Find where the given text appears and provide that cell's center as [x, y] coordinate. 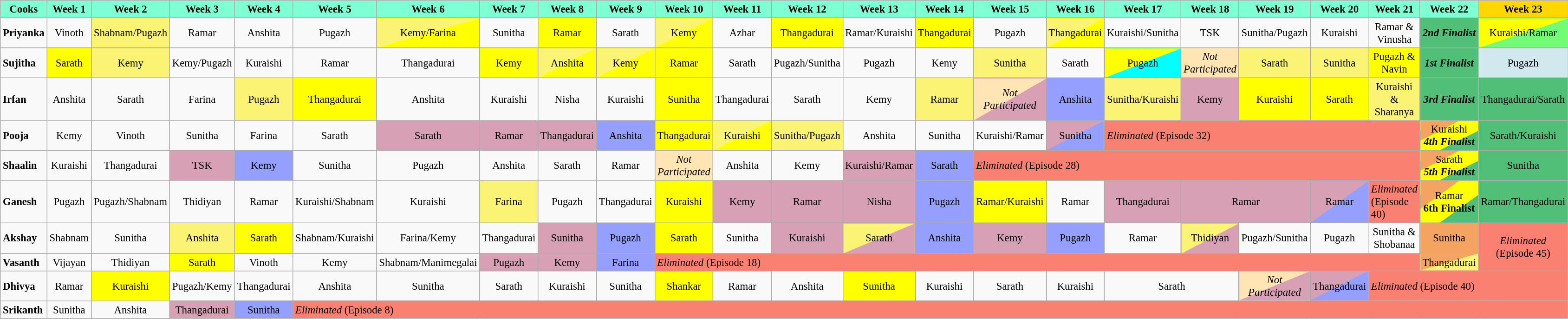
Kemy/Pugazh [202, 63]
Sarath/Kuraishi [1523, 136]
Week 11 [742, 9]
Week 4 [264, 9]
Week 16 [1075, 9]
Week 8 [567, 9]
Eliminated (Episode 18) [1037, 262]
Week 10 [684, 9]
Week 9 [625, 9]
1st Finalist [1449, 63]
Shankar [684, 286]
Kuraishi & Sharanya [1395, 100]
Ganesh [24, 202]
Week 17 [1143, 9]
Cooks [24, 9]
Priyanka [24, 33]
Dhivya [24, 286]
Irfan [24, 100]
Pooja [24, 136]
Week 23 [1523, 9]
Akshay [24, 238]
Week 20 [1340, 9]
Week 22 [1449, 9]
Week 13 [879, 9]
Eliminated (Episode 32) [1262, 136]
Ramar & Vinusha [1395, 33]
Week 6 [428, 9]
Sarath5th Finalist [1449, 166]
Vasanth [24, 262]
Week 14 [944, 9]
Kuraishi4th Finalist [1449, 136]
Shabnam [69, 238]
Pugazh/Shabnam [131, 202]
Sunitha/Kuraishi [1143, 100]
Week 19 [1275, 9]
Azhar [742, 33]
Ramar/Thangadurai [1523, 202]
Eliminated (Episode 8) [930, 310]
Eliminated (Episode 45) [1523, 247]
2nd Finalist [1449, 33]
Week 7 [509, 9]
Shabnam/Kuraishi [335, 238]
Week 3 [202, 9]
Farina/Kemy [428, 238]
Ramar6th Finalist [1449, 202]
Sunitha & Shobanaa [1395, 238]
Eliminated (Episode 28) [1197, 166]
Thangadurai/Sarath [1523, 100]
Shaalin [24, 166]
Kemy/Farina [428, 33]
3rd Finalist [1449, 100]
Week 21 [1395, 9]
Week 2 [131, 9]
Sujitha [24, 63]
Pugazh/Kemy [202, 286]
Pugazh & Navin [1395, 63]
Vijayan [69, 262]
Kuraishi/Shabnam [335, 202]
Week 12 [807, 9]
Week 1 [69, 9]
Shabnam/Manimegalai [428, 262]
Kuraishi/Sunitha [1143, 33]
Week 18 [1210, 9]
Srikanth [24, 310]
Shabnam/Pugazh [131, 33]
Week 5 [335, 9]
Week 15 [1010, 9]
